Extract the [X, Y] coordinate from the center of the cell holding the provided text.  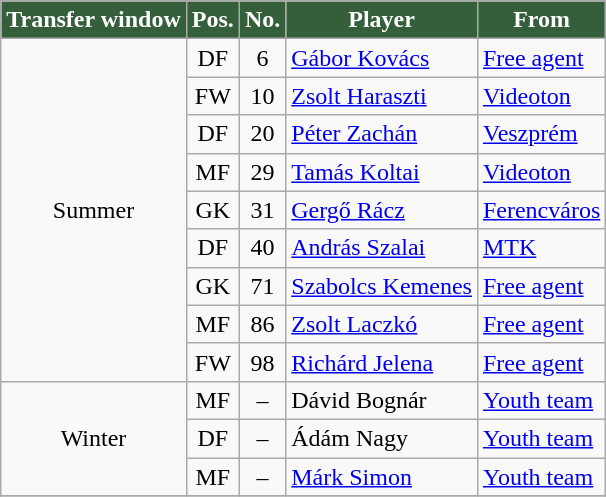
Veszprém [541, 134]
31 [262, 210]
Szabolcs Kemenes [382, 286]
Winter [94, 438]
29 [262, 172]
Player [382, 20]
Richárd Jelena [382, 362]
Márk Simon [382, 477]
Pos. [212, 20]
Gábor Kovács [382, 58]
Zsolt Haraszti [382, 96]
Summer [94, 210]
86 [262, 324]
MTK [541, 248]
András Szalai [382, 248]
Gergő Rácz [382, 210]
10 [262, 96]
6 [262, 58]
40 [262, 248]
Transfer window [94, 20]
98 [262, 362]
No. [262, 20]
Ferencváros [541, 210]
Dávid Bognár [382, 400]
Ádám Nagy [382, 438]
71 [262, 286]
Tamás Koltai [382, 172]
20 [262, 134]
Zsolt Laczkó [382, 324]
Péter Zachán [382, 134]
From [541, 20]
